Determine the [X, Y] coordinate at the center of the cell enclosing the given text.  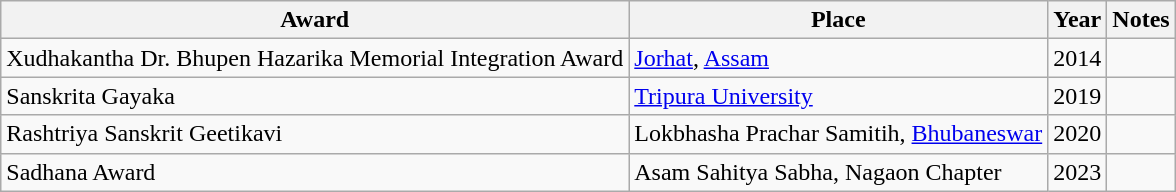
2019 [1078, 96]
2014 [1078, 58]
Award [315, 20]
2020 [1078, 134]
Jorhat, Assam [838, 58]
Xudhakantha Dr. Bhupen Hazarika Memorial Integration Award [315, 58]
2023 [1078, 172]
Tripura University [838, 96]
Year [1078, 20]
Place [838, 20]
Asam Sahitya Sabha, Nagaon Chapter [838, 172]
Notes [1141, 20]
Sadhana Award [315, 172]
Sanskrita Gayaka [315, 96]
Lokbhasha Prachar Samitih, Bhubaneswar [838, 134]
Rashtriya Sanskrit Geetikavi [315, 134]
